Extract the (x, y) coordinate from the center of the cell holding the provided text.  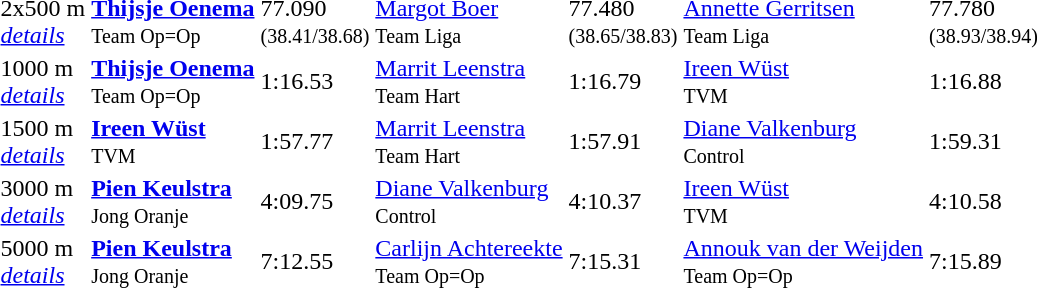
4:09.75 (315, 202)
4:10.37 (623, 202)
1:57.91 (623, 142)
Thijsje OenemaTeam Op=Op (173, 82)
1:57.77 (315, 142)
1:16.79 (623, 82)
Pien KeulstraJong Oranje (173, 202)
1:16.53 (315, 82)
